Find where the given text appears and provide that cell's center as (X, Y) coordinate. 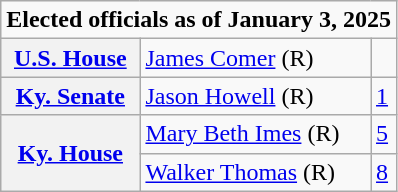
Mary Beth Imes (R) (256, 134)
5 (383, 134)
Elected officials as of January 3, 2025 (199, 20)
U.S. House (70, 58)
Ky. Senate (70, 96)
8 (383, 172)
James Comer (R) (256, 58)
1 (383, 96)
Walker Thomas (R) (256, 172)
Ky. House (70, 153)
Jason Howell (R) (256, 96)
